Capture the cell that displays the provided text and extract its [x, y] central coordinate. 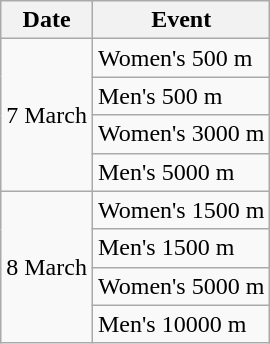
8 March [47, 267]
Women's 1500 m [180, 210]
Men's 10000 m [180, 324]
Date [47, 20]
Women's 5000 m [180, 286]
Men's 5000 m [180, 172]
7 March [47, 115]
Women's 3000 m [180, 134]
Men's 1500 m [180, 248]
Women's 500 m [180, 58]
Men's 500 m [180, 96]
Event [180, 20]
